Capture the cell that displays the provided text and extract its (X, Y) central coordinate. 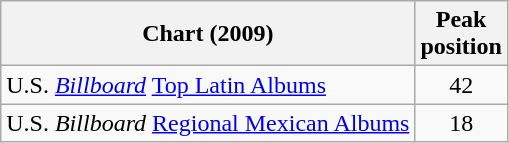
42 (461, 85)
U.S. Billboard Regional Mexican Albums (208, 123)
Chart (2009) (208, 34)
Peakposition (461, 34)
18 (461, 123)
U.S. Billboard Top Latin Albums (208, 85)
